From the cell containing the given text, extract its center point as [X, Y] coordinate. 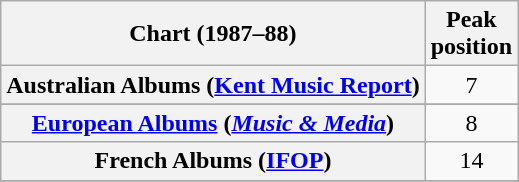
Chart (1987–88) [213, 34]
French Albums (IFOP) [213, 161]
European Albums (Music & Media) [213, 123]
7 [471, 85]
8 [471, 123]
14 [471, 161]
Australian Albums (Kent Music Report) [213, 85]
Peakposition [471, 34]
